Detect which cell encompasses the target text, then output its (X, Y) center coordinate. 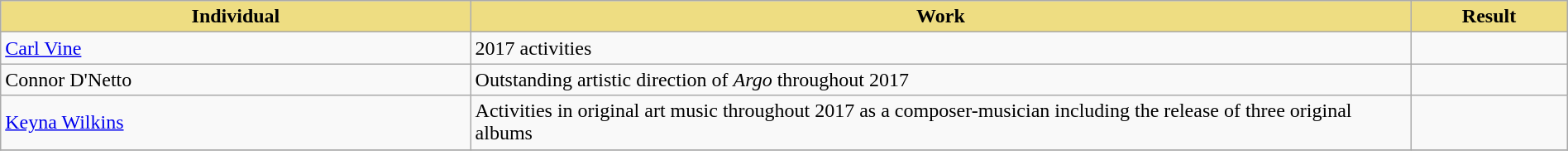
Activities in original art music throughout 2017 as a composer-musician including the release of three original albums (941, 123)
2017 activities (941, 48)
Keyna Wilkins (236, 123)
Individual (236, 17)
Carl Vine (236, 48)
Connor D'Netto (236, 80)
Result (1489, 17)
Outstanding artistic direction of Argo throughout 2017 (941, 80)
Work (941, 17)
